Capture the cell that displays the provided text and extract its (x, y) central coordinate. 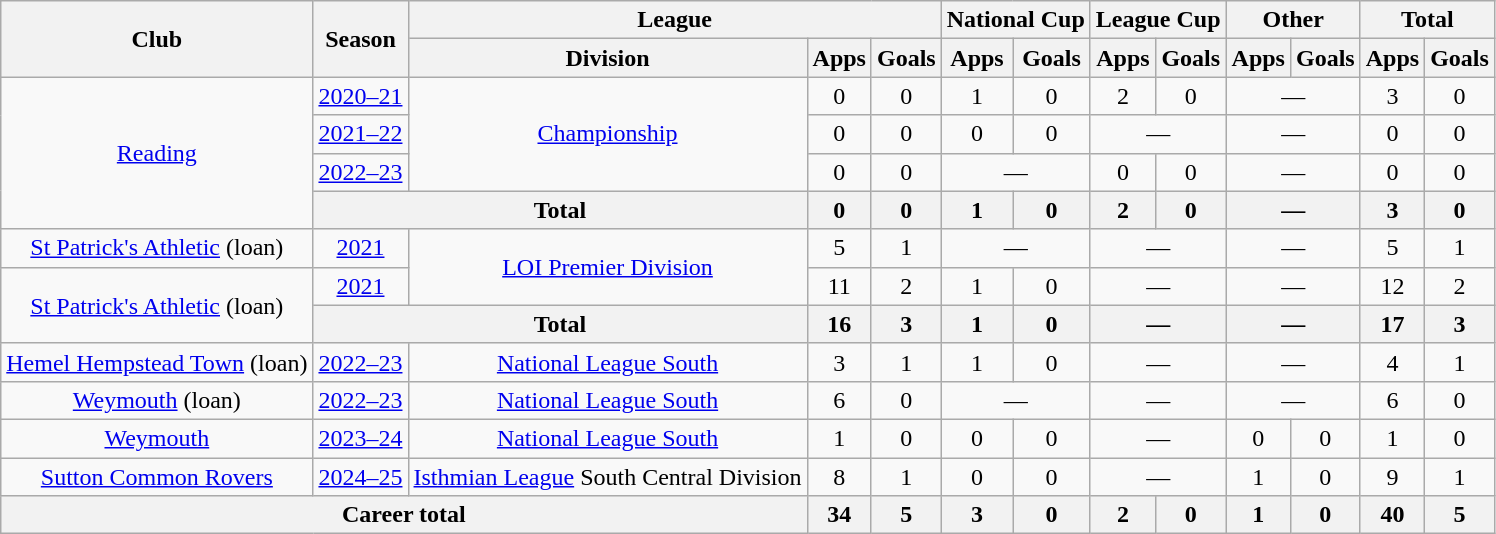
Other (1293, 20)
National Cup (1016, 20)
17 (1392, 324)
Isthmian League South Central Division (608, 477)
Club (157, 39)
Weymouth (157, 438)
11 (839, 286)
4 (1392, 362)
16 (839, 324)
40 (1392, 515)
34 (839, 515)
Sutton Common Rovers (157, 477)
2020–21 (360, 96)
League Cup (1158, 20)
Season (360, 39)
12 (1392, 286)
LOI Premier Division (608, 267)
Reading (157, 153)
Championship (608, 134)
Weymouth (loan) (157, 400)
Hemel Hempstead Town (loan) (157, 362)
Career total (404, 515)
2023–24 (360, 438)
8 (839, 477)
2021–22 (360, 134)
League (674, 20)
9 (1392, 477)
Division (608, 58)
2024–25 (360, 477)
